Locate the cell with the specified text and output its [x, y] center coordinate. 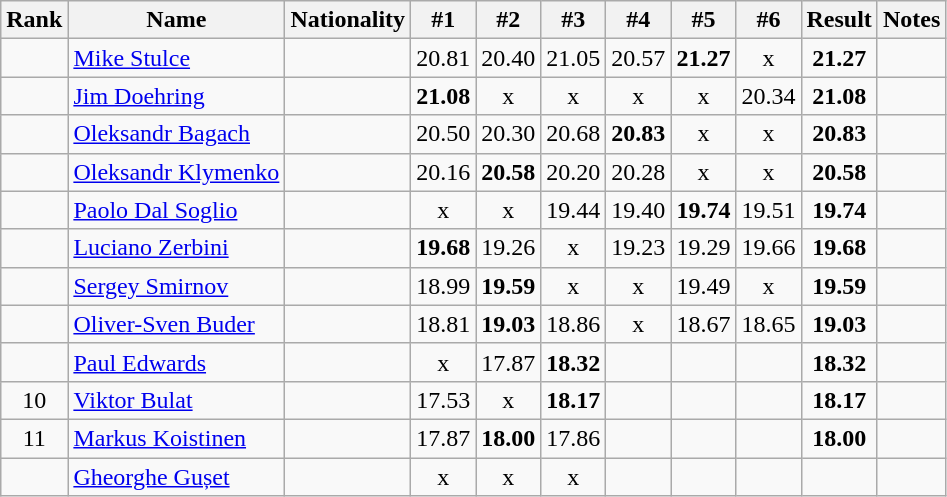
Name [176, 20]
20.28 [638, 172]
20.30 [508, 134]
19.49 [704, 286]
Jim Doehring [176, 96]
20.16 [444, 172]
#2 [508, 20]
10 [34, 400]
19.44 [574, 210]
Rank [34, 20]
19.29 [704, 248]
20.81 [444, 58]
#6 [768, 20]
Paul Edwards [176, 362]
17.53 [444, 400]
Mike Stulce [176, 58]
19.51 [768, 210]
20.34 [768, 96]
Notes [911, 20]
20.50 [444, 134]
#1 [444, 20]
Paolo Dal Soglio [176, 210]
Oleksandr Klymenko [176, 172]
19.23 [638, 248]
20.68 [574, 134]
18.67 [704, 324]
17.86 [574, 438]
20.57 [638, 58]
Oleksandr Bagach [176, 134]
11 [34, 438]
#3 [574, 20]
#5 [704, 20]
Viktor Bulat [176, 400]
18.86 [574, 324]
18.65 [768, 324]
19.26 [508, 248]
21.05 [574, 58]
18.99 [444, 286]
20.40 [508, 58]
Sergey Smirnov [176, 286]
#4 [638, 20]
Oliver-Sven Buder [176, 324]
20.20 [574, 172]
Luciano Zerbini [176, 248]
Result [839, 20]
19.40 [638, 210]
Nationality [348, 20]
Gheorghe Gușet [176, 477]
18.81 [444, 324]
Markus Koistinen [176, 438]
19.66 [768, 248]
